Capture the cell that displays the provided text and extract its [X, Y] central coordinate. 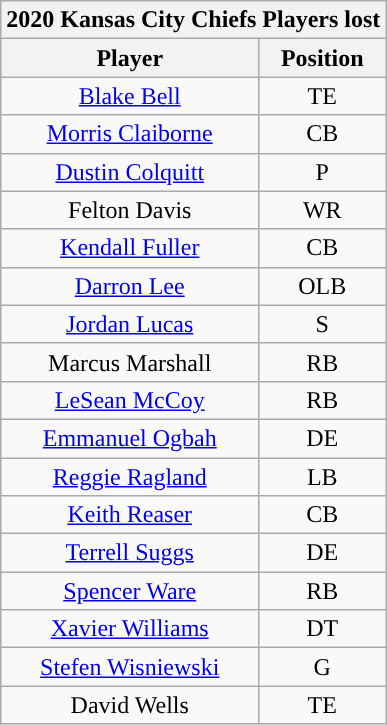
Emmanuel Ogbah [130, 438]
2020 Kansas City Chiefs Players lost [194, 20]
Blake Bell [130, 96]
Felton Davis [130, 210]
Terrell Suggs [130, 553]
Stefen Wisniewski [130, 667]
Spencer Ware [130, 591]
DT [322, 629]
OLB [322, 286]
Kendall Fuller [130, 248]
LeSean McCoy [130, 400]
G [322, 667]
WR [322, 210]
Jordan Lucas [130, 324]
Xavier Williams [130, 629]
P [322, 172]
Marcus Marshall [130, 362]
Player [130, 58]
LB [322, 477]
S [322, 324]
Darron Lee [130, 286]
Keith Reaser [130, 515]
Morris Claiborne [130, 134]
Reggie Ragland [130, 477]
Dustin Colquitt [130, 172]
Position [322, 58]
David Wells [130, 705]
